Capture the cell that displays the provided text and extract its (X, Y) central coordinate. 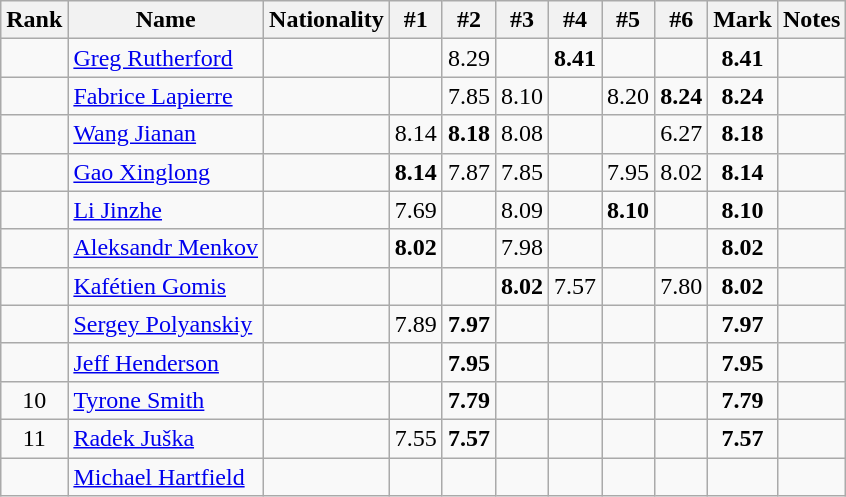
Li Jinzhe (166, 210)
10 (34, 400)
#4 (574, 20)
7.69 (416, 210)
Rank (34, 20)
Aleksandr Menkov (166, 248)
Gao Xinglong (166, 172)
Name (166, 20)
7.89 (416, 324)
7.55 (416, 438)
8.29 (468, 58)
#2 (468, 20)
Kafétien Gomis (166, 286)
#5 (628, 20)
#1 (416, 20)
Nationality (327, 20)
Sergey Polyanskiy (166, 324)
Greg Rutherford (166, 58)
6.27 (682, 134)
#6 (682, 20)
Radek Juška (166, 438)
Jeff Henderson (166, 362)
Tyrone Smith (166, 400)
Mark (743, 20)
Notes (811, 20)
8.09 (522, 210)
Fabrice Lapierre (166, 96)
Michael Hartfield (166, 477)
11 (34, 438)
7.98 (522, 248)
Wang Jianan (166, 134)
8.08 (522, 134)
7.80 (682, 286)
7.87 (468, 172)
8.20 (628, 96)
#3 (522, 20)
